Scan for the cell matching the given text and deliver its [X, Y] coordinate at center. 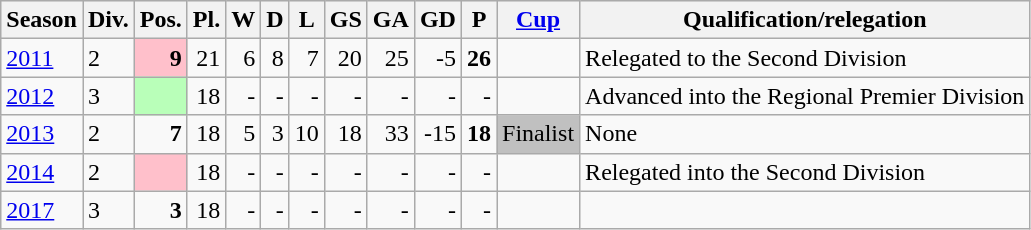
Finalist [538, 134]
Pos. [160, 20]
Cup [538, 20]
W [244, 20]
P [478, 20]
Relegated to the Second Division [805, 58]
2011 [42, 58]
-5 [438, 58]
D [275, 20]
2012 [42, 96]
5 [244, 134]
Relegated into the Second Division [805, 172]
GS [346, 20]
21 [206, 58]
2014 [42, 172]
10 [306, 134]
GD [438, 20]
20 [346, 58]
33 [390, 134]
-15 [438, 134]
None [805, 134]
Pl. [206, 20]
6 [244, 58]
2017 [42, 210]
Advanced into the Regional Premier Division [805, 96]
9 [160, 58]
8 [275, 58]
2013 [42, 134]
Season [42, 20]
25 [390, 58]
Div. [108, 20]
26 [478, 58]
Qualification/relegation [805, 20]
GA [390, 20]
L [306, 20]
